Capture the cell that displays the provided text and extract its (x, y) central coordinate. 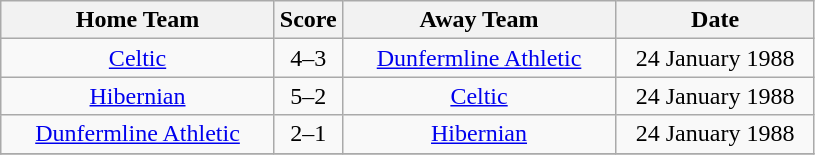
Score (308, 20)
Home Team (138, 20)
Date (716, 20)
4–3 (308, 58)
5–2 (308, 96)
2–1 (308, 134)
Away Team (479, 20)
